Determine the (X, Y) coordinate at the center of the cell enclosing the given text.  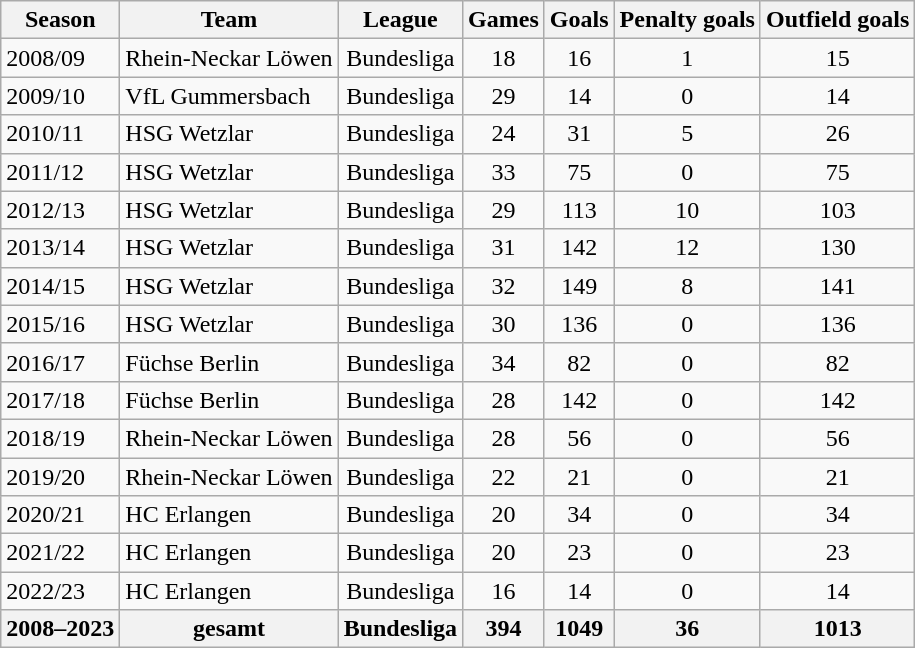
League (400, 20)
8 (687, 286)
2018/19 (60, 438)
12 (687, 248)
2015/16 (60, 324)
2019/20 (60, 477)
130 (837, 248)
2020/21 (60, 515)
2017/18 (60, 400)
Games (504, 20)
5 (687, 134)
VfL Gummersbach (229, 96)
2014/15 (60, 286)
1049 (579, 629)
1013 (837, 629)
36 (687, 629)
149 (579, 286)
2013/14 (60, 248)
22 (504, 477)
26 (837, 134)
24 (504, 134)
113 (579, 210)
2008/09 (60, 58)
30 (504, 324)
Penalty goals (687, 20)
Team (229, 20)
2016/17 (60, 362)
33 (504, 172)
2008–2023 (60, 629)
32 (504, 286)
141 (837, 286)
2021/22 (60, 553)
2012/13 (60, 210)
2009/10 (60, 96)
18 (504, 58)
2022/23 (60, 591)
Goals (579, 20)
1 (687, 58)
2010/11 (60, 134)
103 (837, 210)
Outfield goals (837, 20)
394 (504, 629)
15 (837, 58)
gesamt (229, 629)
Season (60, 20)
10 (687, 210)
2011/12 (60, 172)
